Return (X, Y) of the center of cell containing provided text 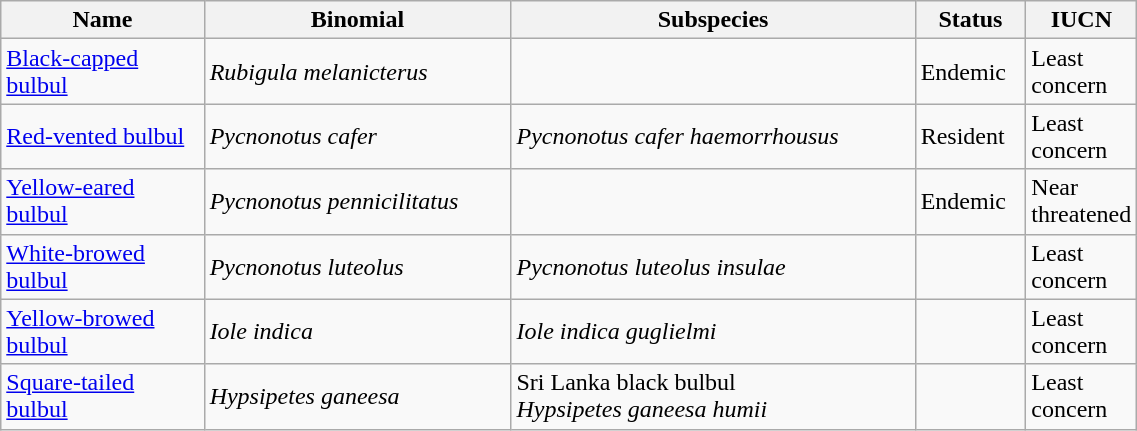
Iole indica guglielmi (713, 332)
Binomial (358, 20)
Black-capped bulbul (102, 72)
Pycnonotus cafer (358, 136)
Yellow-eared bulbul (102, 202)
Hypsipetes ganeesa (358, 396)
Pycnonotus luteolus insulae (713, 266)
White-browed bulbul (102, 266)
Yellow-browed bulbul (102, 332)
Status (970, 20)
Pycnonotus pennicilitatus (358, 202)
Name (102, 20)
IUCN (1082, 20)
Near threatened (1082, 202)
Sri Lanka black bulbulHypsipetes ganeesa humii (713, 396)
Red-vented bulbul (102, 136)
Pycnonotus luteolus (358, 266)
Resident (970, 136)
Pycnonotus cafer haemorrhousus (713, 136)
Square-tailed bulbul (102, 396)
Rubigula melanicterus (358, 72)
Iole indica (358, 332)
Subspecies (713, 20)
